Pinpoint the cell where the given text exists, returning its [x, y] midpoint coordinate. 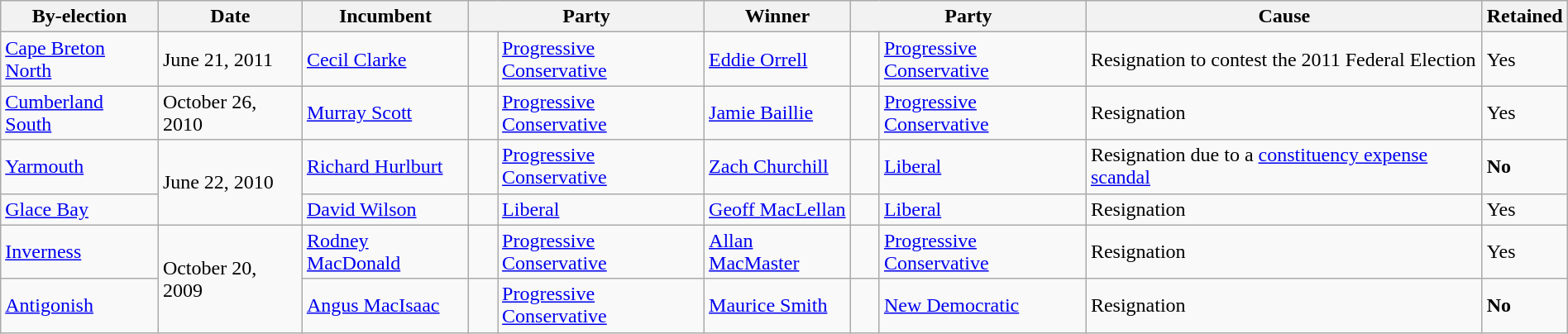
October 26, 2010 [230, 112]
Jamie Baillie [777, 112]
June 22, 2010 [230, 182]
Angus MacIsaac [385, 306]
Date [230, 17]
Antigonish [79, 306]
Incumbent [385, 17]
Maurice Smith [777, 306]
Zach Churchill [777, 167]
Richard Hurlburt [385, 167]
David Wilson [385, 209]
New Democratic [982, 306]
Glace Bay [79, 209]
Cecil Clarke [385, 60]
Murray Scott [385, 112]
Yarmouth [79, 167]
Retained [1525, 17]
October 20, 2009 [230, 279]
Winner [777, 17]
Geoff MacLellan [777, 209]
Rodney MacDonald [385, 251]
Cape Breton North [79, 60]
Inverness [79, 251]
Resignation to contest the 2011 Federal Election [1284, 60]
Cause [1284, 17]
Eddie Orrell [777, 60]
By-election [79, 17]
Allan MacMaster [777, 251]
Cumberland South [79, 112]
Resignation due to a constituency expense scandal [1284, 167]
June 21, 2011 [230, 60]
